Identify which cell holds the provided text, then report its (X, Y) central coordinate. 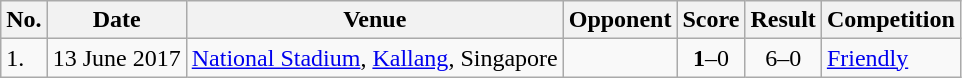
No. (24, 20)
6–0 (783, 58)
Score (711, 20)
Result (783, 20)
Venue (374, 20)
Competition (890, 20)
1–0 (711, 58)
13 June 2017 (116, 58)
Opponent (620, 20)
1. (24, 58)
Friendly (890, 58)
Date (116, 20)
National Stadium, Kallang, Singapore (374, 58)
